From the cell containing the given text, extract its center point as [X, Y] coordinate. 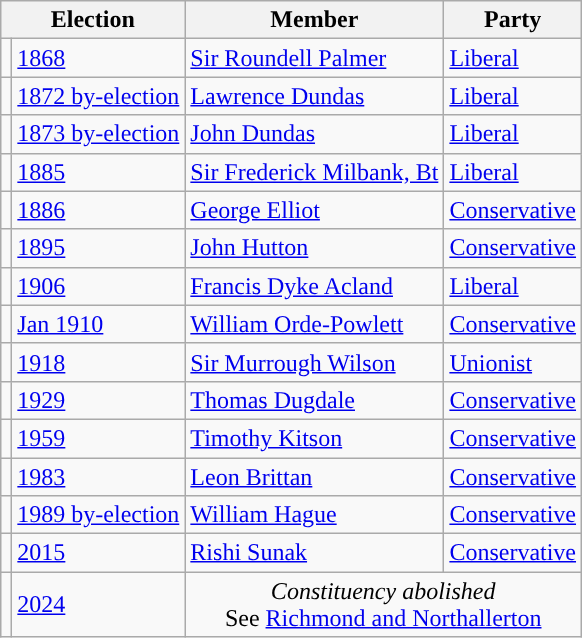
Unionist [513, 362]
1983 [98, 477]
George Elliot [314, 210]
Leon Brittan [314, 477]
1885 [98, 172]
Member [314, 20]
Sir Roundell Palmer [314, 58]
1872 by-election [98, 96]
Sir Murrough Wilson [314, 362]
William Orde-Powlett [314, 324]
Jan 1910 [98, 324]
1959 [98, 438]
1918 [98, 362]
2024 [98, 604]
Timothy Kitson [314, 438]
Election [93, 20]
1929 [98, 400]
Lawrence Dundas [314, 96]
1873 by-election [98, 134]
1868 [98, 58]
1989 by-election [98, 515]
1906 [98, 286]
William Hague [314, 515]
2015 [98, 553]
1886 [98, 210]
John Dundas [314, 134]
Thomas Dugdale [314, 400]
Party [513, 20]
Constituency abolishedSee Richmond and Northallerton [384, 604]
Sir Frederick Milbank, Bt [314, 172]
John Hutton [314, 248]
Rishi Sunak [314, 553]
Francis Dyke Acland [314, 286]
1895 [98, 248]
